Extract the [X, Y] coordinate from the center of the cell holding the provided text.  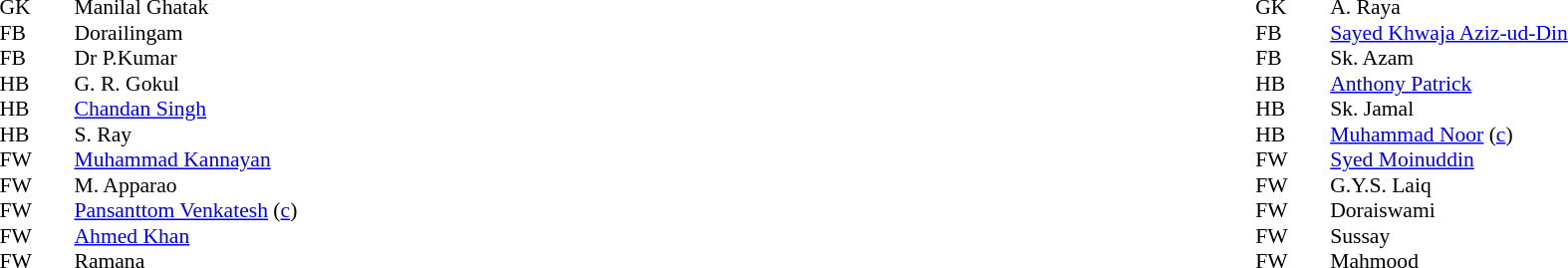
M. Apparao [185, 185]
Anthony Patrick [1448, 84]
G.Y.S. Laiq [1448, 185]
Doraiswami [1448, 210]
Sayed Khwaja Aziz-ud-Din [1448, 33]
Dorailingam [185, 33]
Muhammad Noor (c) [1448, 134]
Syed Moinuddin [1448, 160]
Sk. Azam [1448, 59]
G. R. Gokul [185, 84]
Chandan Singh [185, 109]
S. Ray [185, 134]
Pansanttom Venkatesh (c) [185, 210]
Ahmed Khan [185, 236]
Sk. Jamal [1448, 109]
Sussay [1448, 236]
Muhammad Kannayan [185, 160]
Dr P.Kumar [185, 59]
